Return the (x, y) coordinate for the center point of the cell that contains the specified text.  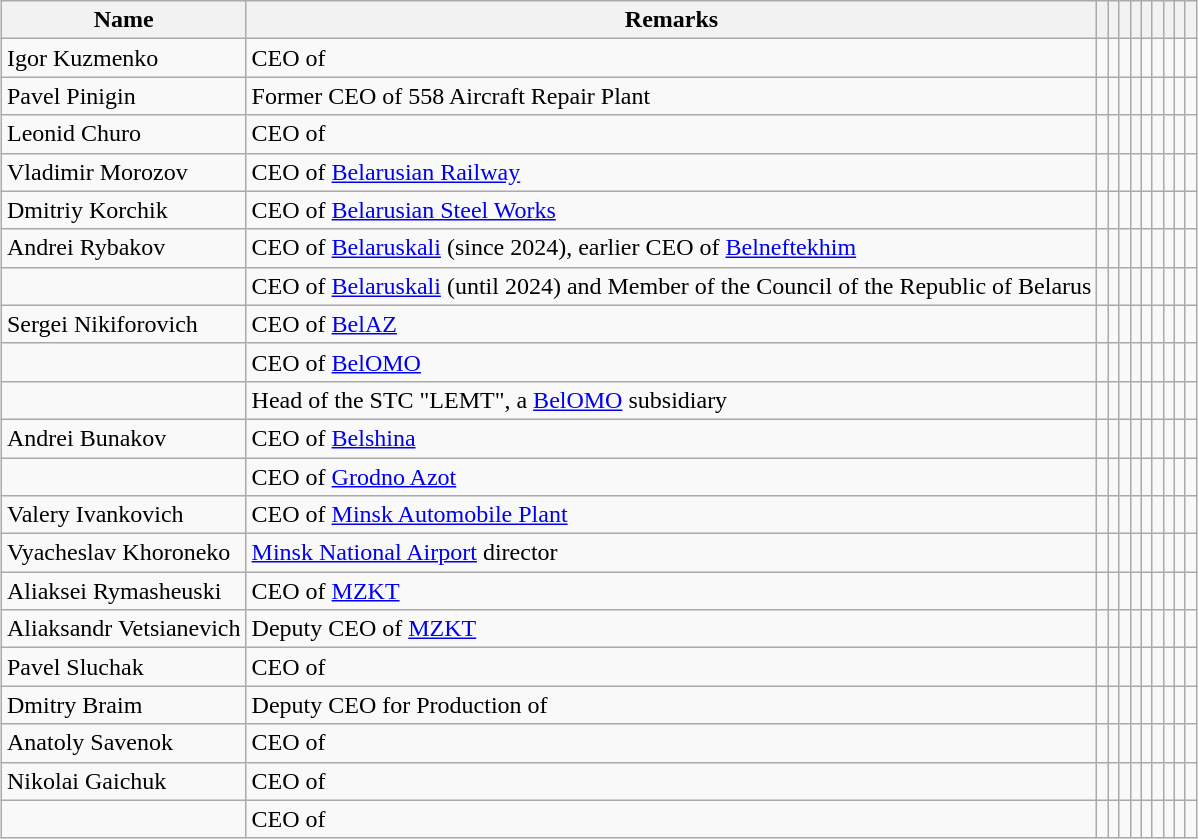
CEO of BelOMO (672, 362)
Andrei Rybakov (124, 248)
Vladimir Morozov (124, 172)
Anatoly Savenok (124, 743)
Remarks (672, 20)
Andrei Bunakov (124, 438)
CEO of Belarusian Steel Works (672, 210)
Name (124, 20)
Head of the STC "LEMT", a BelOMO subsidiary (672, 400)
Pavel Sluchak (124, 667)
CEO of Grodno Azot (672, 477)
Sergei Nikiforovich (124, 324)
Deputy CEO of MZKT (672, 629)
Dmitriy Korchik (124, 210)
Minsk National Airport director (672, 553)
Nikolai Gaichuk (124, 781)
CEO of MZKT (672, 591)
CEO of BelAZ (672, 324)
Vyacheslav Khoroneko (124, 553)
Valery Ivankovich (124, 515)
Dmitry Braim (124, 705)
Aliaksei Rymasheuski (124, 591)
Aliaksandr Vetsianevich (124, 629)
Deputy CEO for Production of (672, 705)
Pavel Pinigin (124, 96)
CEO of Belaruskali (since 2024), earlier CEO of Belneftekhim (672, 248)
CEO of Belshina (672, 438)
Leonid Churo (124, 134)
Former CEO of 558 Aircraft Repair Plant (672, 96)
Igor Kuzmenko (124, 58)
CEO of Belaruskali (until 2024) and Member of the Council of the Republic of Belarus (672, 286)
CEO of Belarusian Railway (672, 172)
CEO of Minsk Automobile Plant (672, 515)
